Detect which cell encompasses the target text, then output its [X, Y] center coordinate. 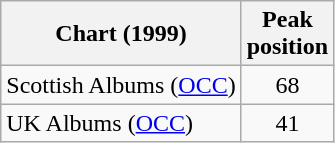
Scottish Albums (OCC) [121, 85]
Peakposition [287, 34]
Chart (1999) [121, 34]
41 [287, 123]
UK Albums (OCC) [121, 123]
68 [287, 85]
